Extract the (x, y) coordinate from the center of the cell holding the provided text.  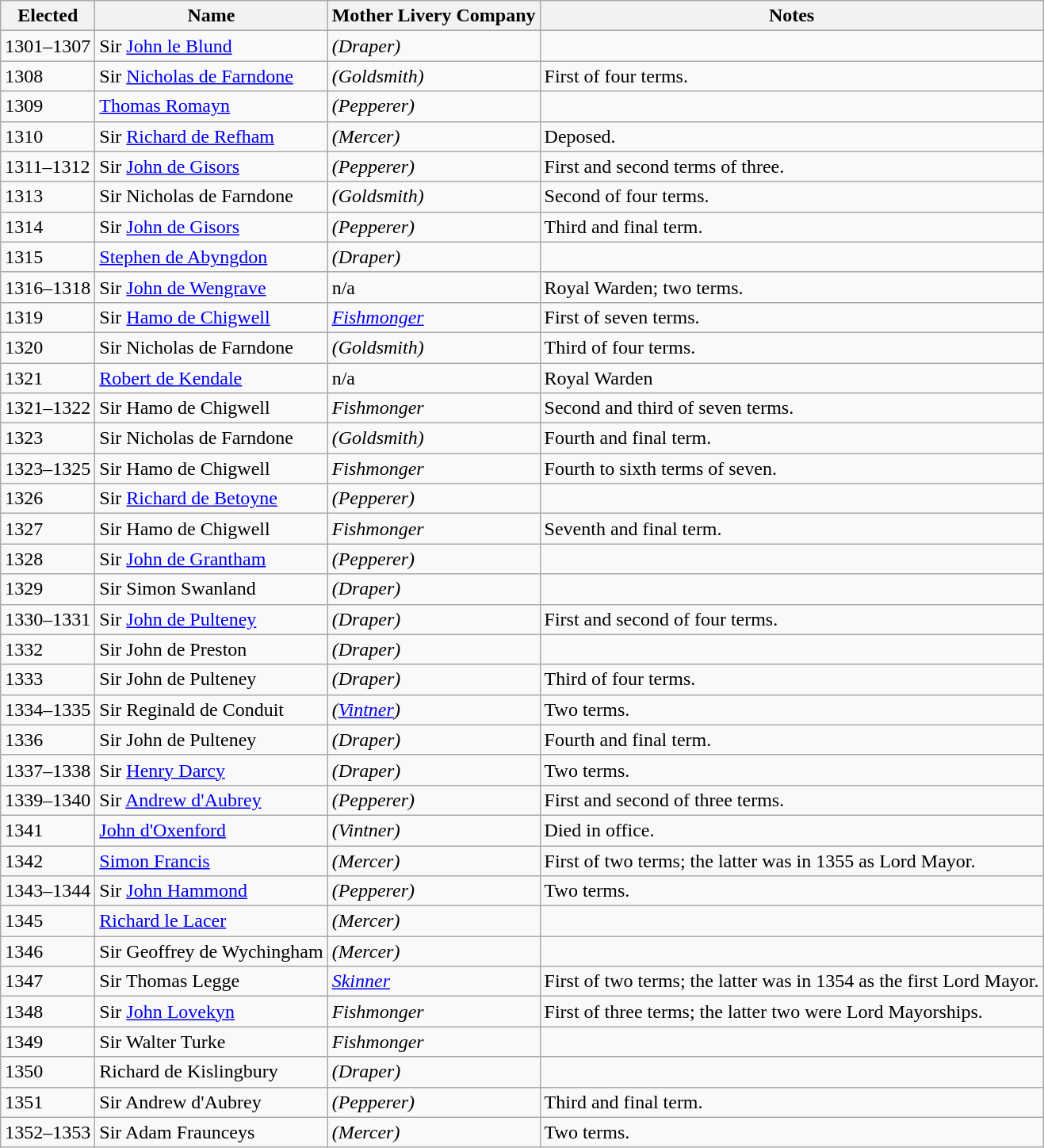
Thomas Romayn (211, 106)
1343–1344 (48, 891)
1329 (48, 589)
Notes (791, 16)
1350 (48, 1072)
Elected (48, 16)
Sir Adam Fraunceys (211, 1132)
First and second of four terms. (791, 619)
Second and third of seven terms. (791, 408)
First of two terms; the latter was in 1355 as Lord Mayor. (791, 860)
1301–1307 (48, 46)
Sir Geoffrey de Wychingham (211, 951)
Sir Simon Swanland (211, 589)
1332 (48, 649)
Sir Richard de Refham (211, 136)
Seventh and final term. (791, 529)
Sir John le Blund (211, 46)
First of three terms; the latter two were Lord Mayorships. (791, 1012)
Sir John de Grantham (211, 559)
1348 (48, 1012)
1308 (48, 76)
Simon Francis (211, 860)
Stephen de Abyngdon (211, 257)
Fourth to sixth terms of seven. (791, 469)
1334–1335 (48, 710)
1346 (48, 951)
1336 (48, 740)
1311–1312 (48, 166)
Deposed. (791, 136)
1309 (48, 106)
Sir John de Preston (211, 649)
Sir John Hammond (211, 891)
1345 (48, 921)
1339–1340 (48, 800)
First and second terms of three. (791, 166)
Royal Warden (791, 378)
1313 (48, 197)
Mother Livery Company (434, 16)
1316–1318 (48, 287)
First and second of three terms. (791, 800)
1323 (48, 438)
1323–1325 (48, 469)
1330–1331 (48, 619)
1321 (48, 378)
Died in office. (791, 830)
1328 (48, 559)
Sir Henry Darcy (211, 770)
Sir Walter Turke (211, 1042)
Sir John Lovekyn (211, 1012)
1333 (48, 679)
Name (211, 16)
Skinner (434, 982)
1327 (48, 529)
Sir John de Wengrave (211, 287)
Richard de Kislingbury (211, 1072)
1349 (48, 1042)
1351 (48, 1102)
John d'Oxenford (211, 830)
1341 (48, 830)
1337–1338 (48, 770)
1342 (48, 860)
1321–1322 (48, 408)
Robert de Kendale (211, 378)
Second of four terms. (791, 197)
1347 (48, 982)
1320 (48, 347)
First of two terms; the latter was in 1354 as the first Lord Mayor. (791, 982)
1352–1353 (48, 1132)
Sir Thomas Legge (211, 982)
1315 (48, 257)
1310 (48, 136)
Sir Richard de Betoyne (211, 499)
Royal Warden; two terms. (791, 287)
First of four terms. (791, 76)
Richard le Lacer (211, 921)
1314 (48, 227)
Sir Reginald de Conduit (211, 710)
1319 (48, 317)
1326 (48, 499)
First of seven terms. (791, 317)
